Locate the cell with the specified text and output its [X, Y] center coordinate. 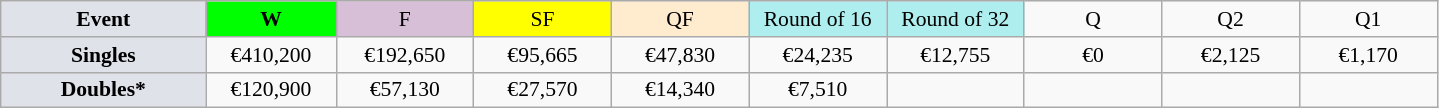
€14,340 [680, 90]
Singles [104, 55]
Q2 [1231, 19]
Q [1093, 19]
Round of 32 [955, 19]
QF [680, 19]
Doubles* [104, 90]
Event [104, 19]
€7,510 [818, 90]
Q1 [1368, 19]
€95,665 [543, 55]
€57,130 [405, 90]
€192,650 [405, 55]
SF [543, 19]
€12,755 [955, 55]
Round of 16 [818, 19]
€24,235 [818, 55]
€27,570 [543, 90]
€1,170 [1368, 55]
€2,125 [1231, 55]
€0 [1093, 55]
€47,830 [680, 55]
F [405, 19]
€410,200 [271, 55]
W [271, 19]
€120,900 [271, 90]
